Pinpoint the cell where the given text exists, returning its (X, Y) midpoint coordinate. 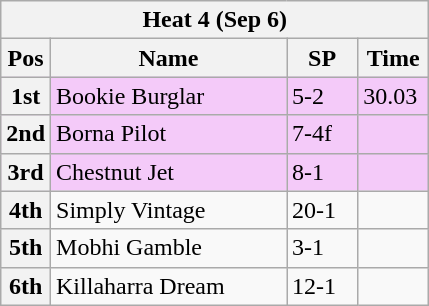
Borna Pilot (169, 134)
5th (26, 248)
5-2 (322, 96)
30.03 (394, 96)
2nd (26, 134)
Name (169, 58)
SP (322, 58)
12-1 (322, 286)
Pos (26, 58)
6th (26, 286)
Bookie Burglar (169, 96)
Chestnut Jet (169, 172)
8-1 (322, 172)
4th (26, 210)
Heat 4 (Sep 6) (215, 20)
1st (26, 96)
20-1 (322, 210)
Simply Vintage (169, 210)
Mobhi Gamble (169, 248)
Killaharra Dream (169, 286)
7-4f (322, 134)
3-1 (322, 248)
Time (394, 58)
3rd (26, 172)
